From the cell containing the given text, extract its center point as (x, y) coordinate. 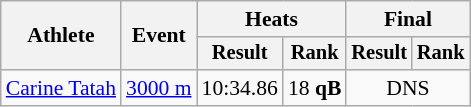
DNS (408, 88)
Event (158, 36)
3000 m (158, 88)
Carine Tatah (61, 88)
10:34.86 (240, 88)
18 qB (315, 88)
Athlete (61, 36)
Heats (272, 19)
Final (408, 19)
